Extract the (X, Y) coordinate from the center of the cell holding the provided text.  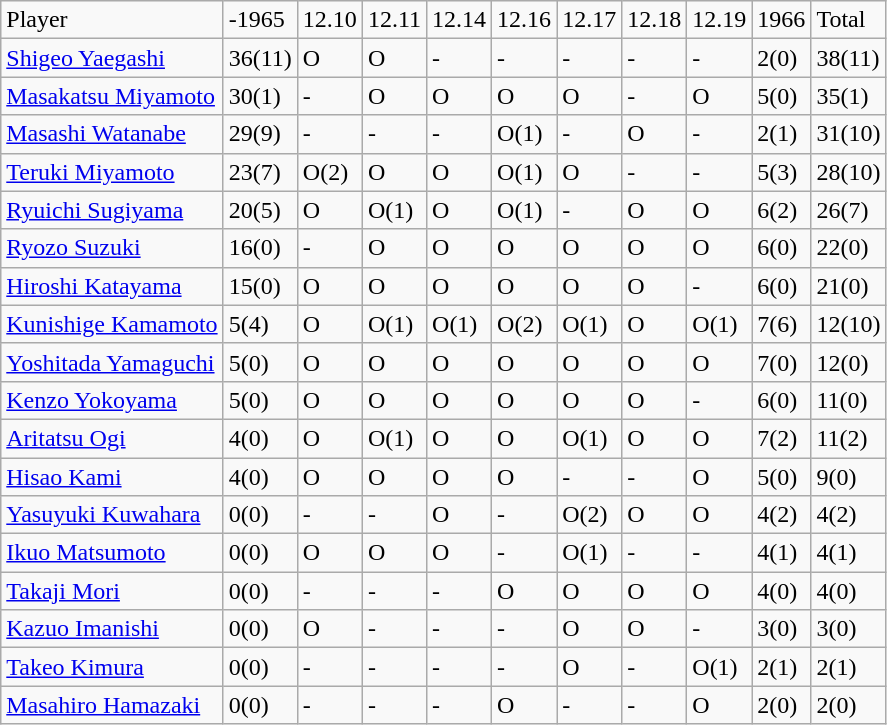
Yasuyuki Kuwahara (112, 515)
Ryuichi Sugiyama (112, 210)
Takeo Kimura (112, 667)
-1965 (260, 20)
26(7) (848, 210)
Ikuo Matsumoto (112, 553)
12(0) (848, 362)
21(0) (848, 286)
Aritatsu Ogi (112, 438)
12.14 (460, 20)
11(0) (848, 400)
7(6) (782, 324)
12.19 (720, 20)
20(5) (260, 210)
Hiroshi Katayama (112, 286)
Teruki Miyamoto (112, 172)
12.11 (394, 20)
7(2) (782, 438)
7(0) (782, 362)
12.10 (330, 20)
Player (112, 20)
23(7) (260, 172)
15(0) (260, 286)
30(1) (260, 96)
12.17 (590, 20)
12(10) (848, 324)
31(10) (848, 134)
Masakatsu Miyamoto (112, 96)
Total (848, 20)
5(4) (260, 324)
1966 (782, 20)
36(11) (260, 58)
Kunishige Kamamoto (112, 324)
16(0) (260, 248)
9(0) (848, 477)
6(2) (782, 210)
Masahiro Hamazaki (112, 705)
Hisao Kami (112, 477)
Kazuo Imanishi (112, 629)
35(1) (848, 96)
5(3) (782, 172)
Takaji Mori (112, 591)
Yoshitada Yamaguchi (112, 362)
Kenzo Yokoyama (112, 400)
11(2) (848, 438)
38(11) (848, 58)
Shigeo Yaegashi (112, 58)
Masashi Watanabe (112, 134)
12.16 (524, 20)
22(0) (848, 248)
Ryozo Suzuki (112, 248)
12.18 (654, 20)
28(10) (848, 172)
29(9) (260, 134)
